Search for the cell housing the specified text and yield its [x, y] center coordinate. 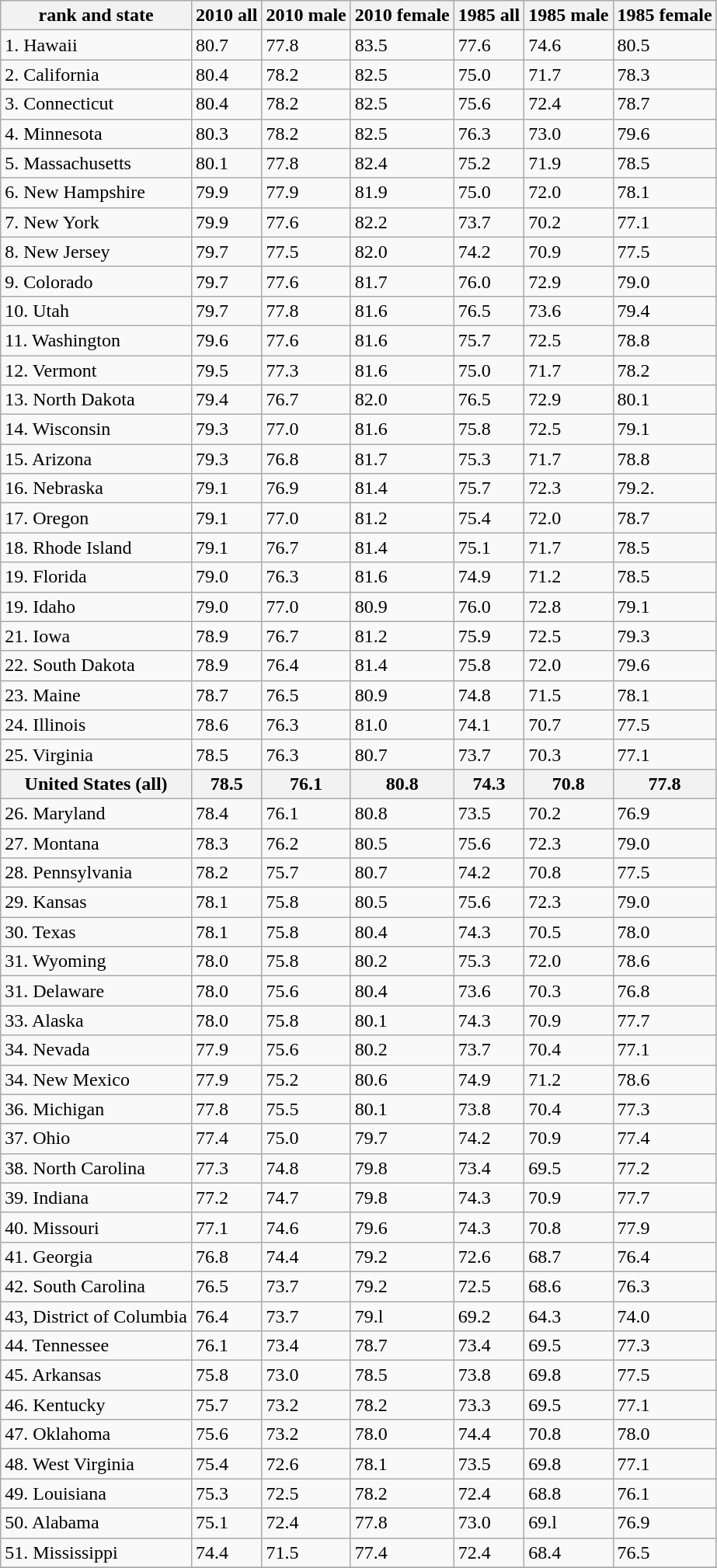
82.2 [402, 222]
2010 all [226, 16]
41. Georgia [96, 1257]
47. Oklahoma [96, 1434]
19. Florida [96, 577]
75.9 [489, 636]
27. Montana [96, 843]
16. Nebraska [96, 488]
45. Arkansas [96, 1375]
74.7 [306, 1198]
29. Kansas [96, 902]
1985 female [665, 16]
80.3 [226, 134]
2010 male [306, 16]
43, District of Columbia [96, 1316]
13. North Dakota [96, 400]
39. Indiana [96, 1198]
48. West Virginia [96, 1464]
1. Hawaii [96, 45]
42. South Carolina [96, 1286]
34. New Mexico [96, 1080]
30. Texas [96, 932]
26. Maryland [96, 813]
2010 female [402, 16]
21. Iowa [96, 636]
69.2 [489, 1316]
36. Michigan [96, 1109]
76.2 [306, 843]
71.9 [569, 163]
46. Kentucky [96, 1405]
74.1 [489, 725]
37. Ohio [96, 1139]
9. Colorado [96, 281]
68.4 [569, 1552]
83.5 [402, 45]
rank and state [96, 16]
2. California [96, 75]
38. North Carolina [96, 1168]
28. Pennsylvania [96, 873]
80.6 [402, 1080]
79.l [402, 1316]
78.4 [226, 813]
50. Alabama [96, 1523]
8. New Jersey [96, 252]
70.5 [569, 932]
31. Delaware [96, 991]
69.l [569, 1523]
31. Wyoming [96, 961]
81.9 [402, 193]
23. Maine [96, 695]
5. Massachusetts [96, 163]
12. Vermont [96, 370]
51. Mississippi [96, 1552]
34. Nevada [96, 1050]
6. New Hampshire [96, 193]
68.8 [569, 1493]
17. Oregon [96, 518]
18. Rhode Island [96, 548]
United States (all) [96, 784]
70.7 [569, 725]
25. Virginia [96, 754]
68.6 [569, 1286]
4. Minnesota [96, 134]
24. Illinois [96, 725]
1985 all [489, 16]
73.3 [489, 1405]
33. Alaska [96, 1020]
7. New York [96, 222]
49. Louisiana [96, 1493]
1985 male [569, 16]
44. Tennessee [96, 1346]
14. Wisconsin [96, 429]
11. Washington [96, 340]
75.5 [306, 1109]
22. South Dakota [96, 666]
79.2. [665, 488]
81.0 [402, 725]
82.4 [402, 163]
3. Connecticut [96, 104]
79.5 [226, 370]
72.8 [569, 607]
74.0 [665, 1316]
68.7 [569, 1257]
15. Arizona [96, 459]
40. Missouri [96, 1227]
10. Utah [96, 311]
19. Idaho [96, 607]
64.3 [569, 1316]
